Return [X, Y] of the center of cell containing provided text 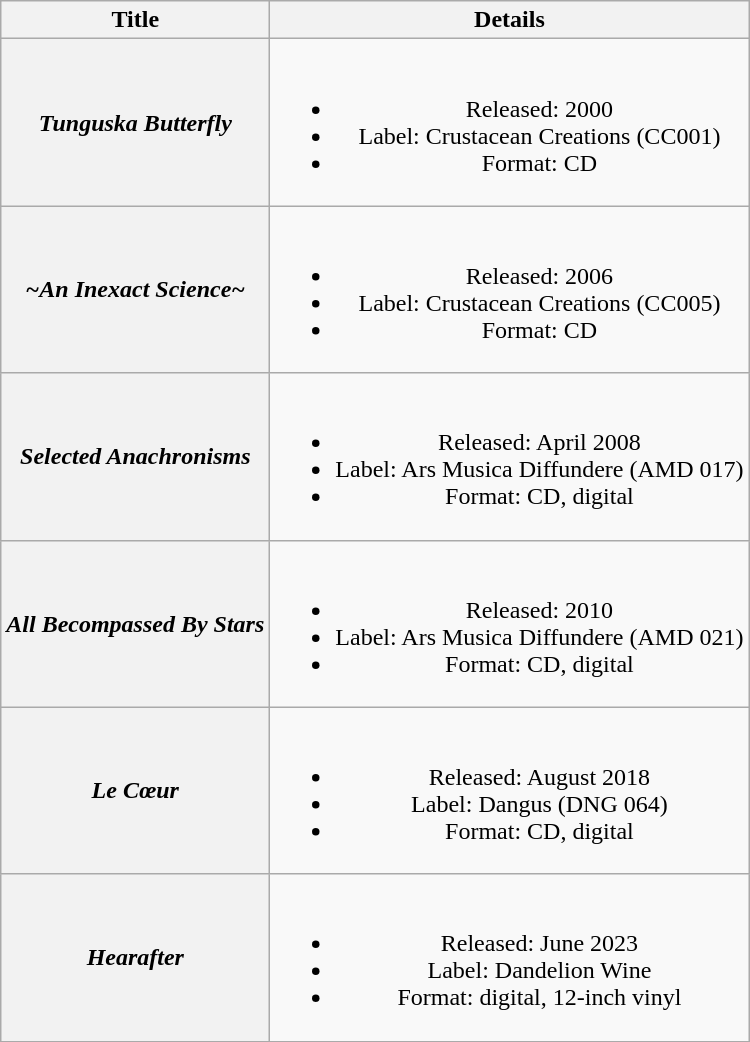
Released: August 2018Label: Dangus (DNG 064)Format: CD, digital [510, 790]
Le Cœur [136, 790]
Tunguska Butterfly [136, 122]
~An Inexact Science~ [136, 290]
Hearafter [136, 958]
Selected Anachronisms [136, 456]
All Becompassed By Stars [136, 624]
Released: April 2008Label: Ars Musica Diffundere (AMD 017)Format: CD, digital [510, 456]
Released: 2000Label: Crustacean Creations (CC001)Format: CD [510, 122]
Title [136, 20]
Released: 2010Label: Ars Musica Diffundere (AMD 021)Format: CD, digital [510, 624]
Details [510, 20]
Released: 2006Label: Crustacean Creations (CC005)Format: CD [510, 290]
Released: June 2023Label: Dandelion WineFormat: digital, 12-inch vinyl [510, 958]
